Identify which cell holds the provided text, then report its (X, Y) central coordinate. 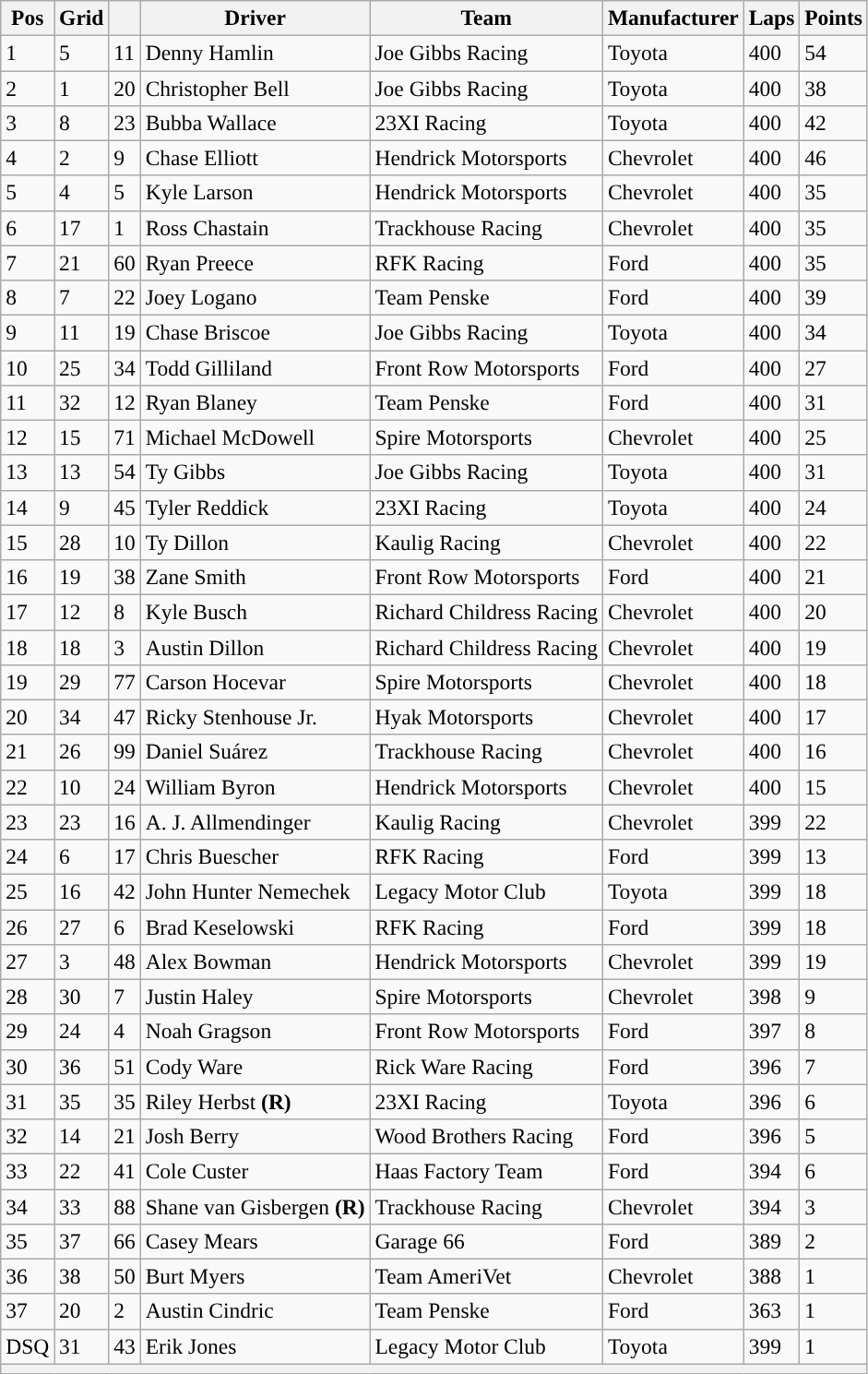
Wood Brothers Racing (486, 1136)
Ty Dillon (255, 543)
Chris Buescher (255, 856)
Brad Keselowski (255, 926)
Kyle Larson (255, 193)
Noah Gragson (255, 1032)
39 (834, 297)
77 (125, 682)
Ty Gibbs (255, 472)
363 (771, 1311)
Tyler Reddick (255, 508)
43 (125, 1346)
Ross Chastain (255, 228)
41 (125, 1171)
Haas Factory Team (486, 1171)
397 (771, 1032)
50 (125, 1276)
Rick Ware Racing (486, 1067)
48 (125, 962)
66 (125, 1241)
Carson Hocevar (255, 682)
Denny Hamlin (255, 53)
Points (834, 18)
99 (125, 752)
Zane Smith (255, 577)
45 (125, 508)
Josh Berry (255, 1136)
Ryan Preece (255, 263)
398 (771, 997)
DSQ (28, 1346)
Team (486, 18)
60 (125, 263)
Burt Myers (255, 1276)
88 (125, 1206)
Ricky Stenhouse Jr. (255, 717)
John Hunter Nemechek (255, 891)
Hyak Motorsports (486, 717)
Kyle Busch (255, 612)
Erik Jones (255, 1346)
Laps (771, 18)
Joey Logano (255, 297)
Ryan Blaney (255, 402)
46 (834, 158)
Cole Custer (255, 1171)
Shane van Gisbergen (R) (255, 1206)
389 (771, 1241)
Pos (28, 18)
Chase Briscoe (255, 332)
Casey Mears (255, 1241)
Manufacturer (673, 18)
Christopher Bell (255, 88)
Austin Cindric (255, 1311)
Michael McDowell (255, 437)
Austin Dillon (255, 647)
Alex Bowman (255, 962)
Driver (255, 18)
388 (771, 1276)
A. J. Allmendinger (255, 822)
47 (125, 717)
Grid (81, 18)
Chase Elliott (255, 158)
William Byron (255, 787)
Cody Ware (255, 1067)
71 (125, 437)
51 (125, 1067)
Team AmeriVet (486, 1276)
Riley Herbst (R) (255, 1102)
Justin Haley (255, 997)
Garage 66 (486, 1241)
Bubba Wallace (255, 123)
Todd Gilliland (255, 367)
Daniel Suárez (255, 752)
